Return (x, y) of the center of cell containing provided text 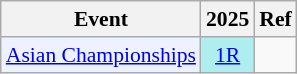
2025 (228, 19)
Asian Championships (101, 55)
1R (228, 55)
Ref (275, 19)
Event (101, 19)
